From the cell containing the given text, extract its center point as (x, y) coordinate. 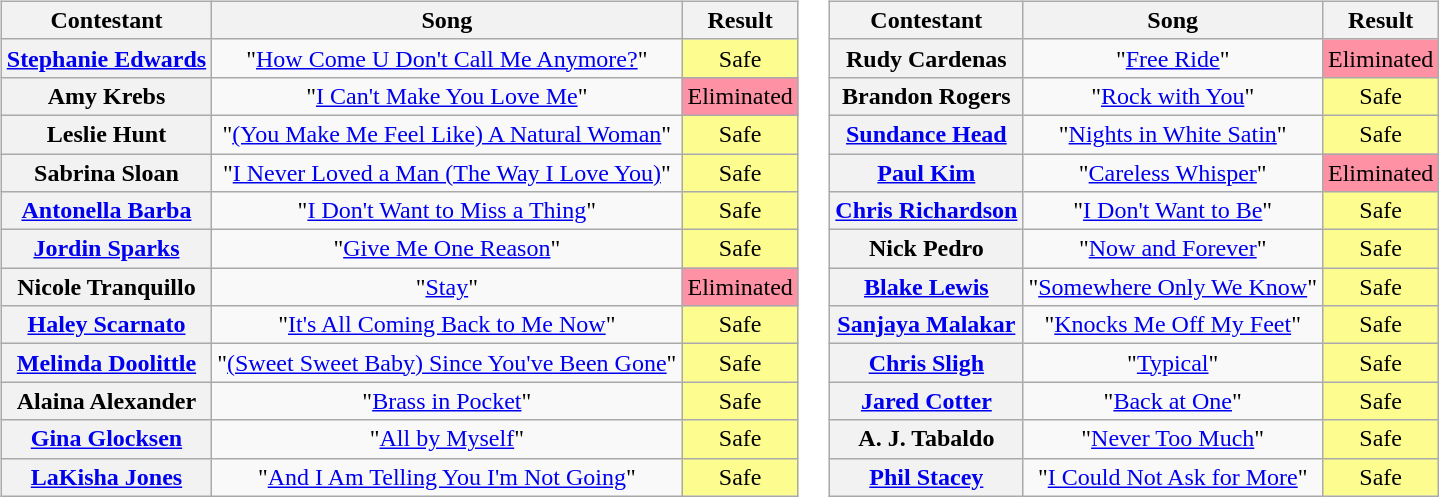
"I Don't Want to Be" (1173, 211)
Rudy Cardenas (926, 58)
Alaina Alexander (106, 401)
Chris Sligh (926, 363)
Stephanie Edwards (106, 58)
"Knocks Me Off My Feet" (1173, 325)
"It's All Coming Back to Me Now" (447, 325)
Jared Cotter (926, 401)
Phil Stacey (926, 477)
Paul Kim (926, 173)
Haley Scarnato (106, 325)
"I Could Not Ask for More" (1173, 477)
"Careless Whisper" (1173, 173)
"Give Me One Reason" (447, 249)
"(You Make Me Feel Like) A Natural Woman" (447, 134)
"I Can't Make You Love Me" (447, 96)
Antonella Barba (106, 211)
Gina Glocksen (106, 439)
Chris Richardson (926, 211)
Blake Lewis (926, 287)
Leslie Hunt (106, 134)
Amy Krebs (106, 96)
"Somewhere Only We Know" (1173, 287)
Nick Pedro (926, 249)
Jordin Sparks (106, 249)
"All by Myself" (447, 439)
Sundance Head (926, 134)
"Now and Forever" (1173, 249)
"Stay" (447, 287)
"Back at One" (1173, 401)
Nicole Tranquillo (106, 287)
Brandon Rogers (926, 96)
Sabrina Sloan (106, 173)
Melinda Doolittle (106, 363)
"And I Am Telling You I'm Not Going" (447, 477)
"Rock with You" (1173, 96)
"Brass in Pocket" (447, 401)
LaKisha Jones (106, 477)
"Free Ride" (1173, 58)
"(Sweet Sweet Baby) Since You've Been Gone" (447, 363)
"I Never Loved a Man (The Way I Love You)" (447, 173)
"Nights in White Satin" (1173, 134)
"Typical" (1173, 363)
"I Don't Want to Miss a Thing" (447, 211)
A. J. Tabaldo (926, 439)
"How Come U Don't Call Me Anymore?" (447, 58)
"Never Too Much" (1173, 439)
Sanjaya Malakar (926, 325)
